Detect which cell encompasses the target text, then output its (x, y) center coordinate. 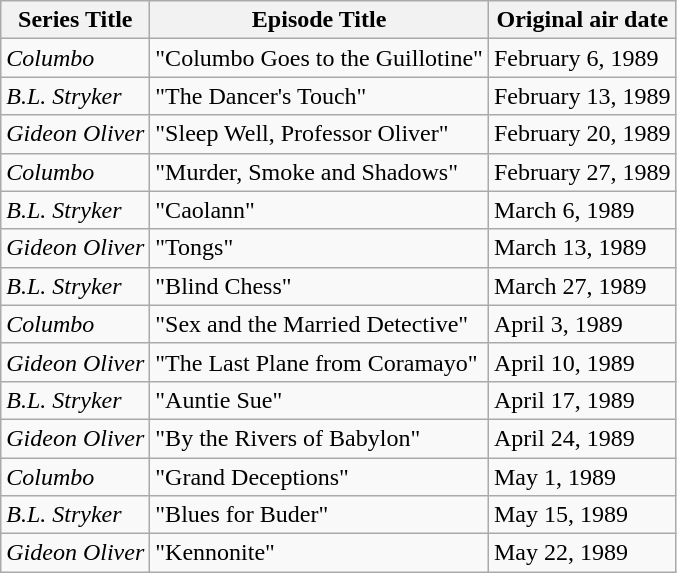
Series Title (76, 20)
April 24, 1989 (582, 438)
"Murder, Smoke and Shadows" (320, 172)
"Blind Chess" (320, 286)
"Sleep Well, Professor Oliver" (320, 134)
February 27, 1989 (582, 172)
February 20, 1989 (582, 134)
March 6, 1989 (582, 210)
April 10, 1989 (582, 362)
February 13, 1989 (582, 96)
February 6, 1989 (582, 58)
"The Dancer's Touch" (320, 96)
May 1, 1989 (582, 477)
"Columbo Goes to the Guillotine" (320, 58)
Original air date (582, 20)
"Tongs" (320, 248)
April 17, 1989 (582, 400)
May 15, 1989 (582, 515)
Episode Title (320, 20)
"The Last Plane from Coramayo" (320, 362)
"Sex and the Married Detective" (320, 324)
May 22, 1989 (582, 553)
"Auntie Sue" (320, 400)
April 3, 1989 (582, 324)
"Grand Deceptions" (320, 477)
"Caolann" (320, 210)
March 13, 1989 (582, 248)
"Blues for Buder" (320, 515)
"By the Rivers of Babylon" (320, 438)
March 27, 1989 (582, 286)
"Kennonite" (320, 553)
